Provide the (x, y) coordinate of the cell's center where the given text is located.  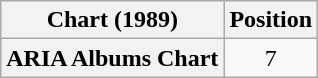
Chart (1989) (112, 20)
ARIA Albums Chart (112, 58)
7 (271, 58)
Position (271, 20)
